Scan for the cell matching the given text and deliver its (x, y) coordinate at center. 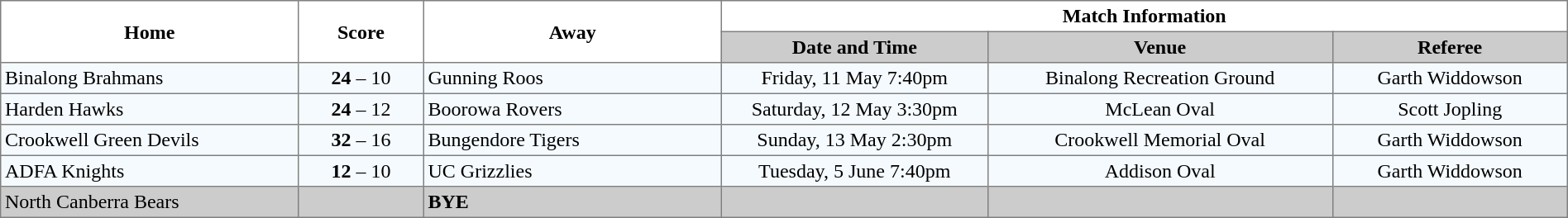
Referee (1450, 47)
McLean Oval (1159, 109)
Harden Hawks (150, 109)
Home (150, 31)
Binalong Recreation Ground (1159, 78)
Binalong Brahmans (150, 78)
Score (361, 31)
24 – 10 (361, 78)
12 – 10 (361, 171)
Scott Jopling (1450, 109)
Away (572, 31)
Crookwell Green Devils (150, 140)
BYE (572, 202)
North Canberra Bears (150, 202)
Date and Time (854, 47)
ADFA Knights (150, 171)
Sunday, 13 May 2:30pm (854, 140)
Friday, 11 May 7:40pm (854, 78)
Tuesday, 5 June 7:40pm (854, 171)
Boorowa Rovers (572, 109)
Bungendore Tigers (572, 140)
32 – 16 (361, 140)
Match Information (1145, 17)
Addison Oval (1159, 171)
Venue (1159, 47)
Saturday, 12 May 3:30pm (854, 109)
Gunning Roos (572, 78)
24 – 12 (361, 109)
UC Grizzlies (572, 171)
Crookwell Memorial Oval (1159, 140)
